Return (X, Y) of the center of cell containing provided text 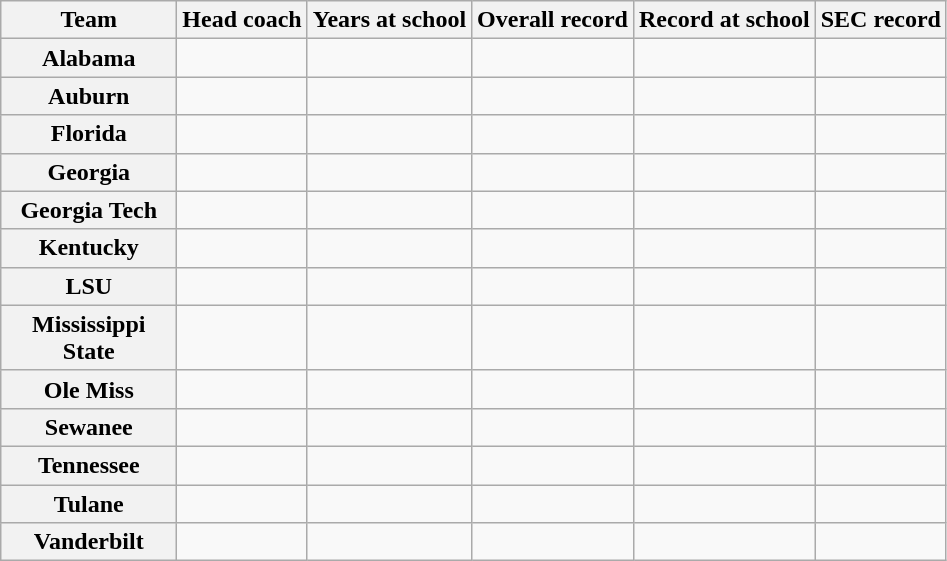
Record at school (724, 20)
Georgia (89, 172)
Tulane (89, 503)
Vanderbilt (89, 542)
Years at school (389, 20)
Ole Miss (89, 389)
Mississippi State (89, 338)
Overall record (553, 20)
Georgia Tech (89, 210)
Auburn (89, 96)
LSU (89, 286)
Tennessee (89, 465)
Head coach (242, 20)
Florida (89, 134)
Kentucky (89, 248)
Alabama (89, 58)
Sewanee (89, 427)
Team (89, 20)
SEC record (880, 20)
